Output the [X, Y] coordinate of the center of the cell containing the given text.  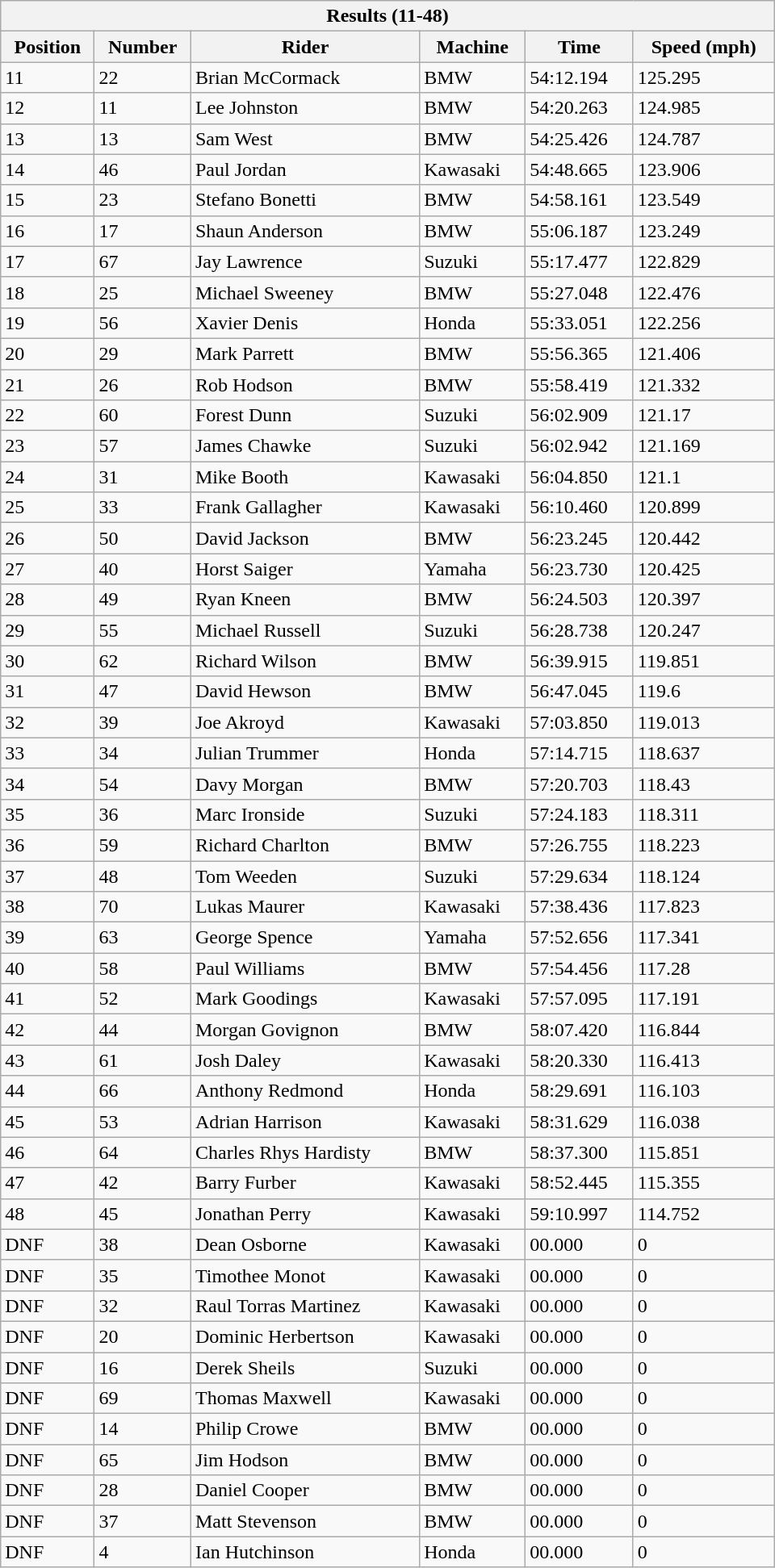
56:28.738 [580, 630]
Jonathan Perry [305, 1214]
60 [143, 416]
49 [143, 600]
Mark Goodings [305, 999]
Mike Booth [305, 477]
Richard Charlton [305, 845]
65 [143, 1460]
Stefano Bonetti [305, 200]
Morgan Govignon [305, 1030]
Richard Wilson [305, 661]
70 [143, 907]
Number [143, 47]
122.829 [704, 261]
57:03.850 [580, 722]
58 [143, 968]
115.355 [704, 1183]
12 [48, 108]
Daniel Cooper [305, 1491]
Xavier Denis [305, 323]
Michael Sweeney [305, 292]
Davy Morgan [305, 784]
55:56.365 [580, 353]
41 [48, 999]
58:31.629 [580, 1122]
52 [143, 999]
56:02.909 [580, 416]
59:10.997 [580, 1214]
120.442 [704, 538]
121.17 [704, 416]
54:12.194 [580, 77]
120.247 [704, 630]
David Hewson [305, 692]
30 [48, 661]
Results (11-48) [387, 16]
24 [48, 477]
61 [143, 1060]
18 [48, 292]
58:07.420 [580, 1030]
120.899 [704, 508]
66 [143, 1091]
117.341 [704, 938]
Raul Torras Martinez [305, 1306]
118.223 [704, 845]
59 [143, 845]
Barry Furber [305, 1183]
57:24.183 [580, 814]
124.985 [704, 108]
57:26.755 [580, 845]
123.906 [704, 169]
56:23.245 [580, 538]
119.6 [704, 692]
Rider [305, 47]
57:52.656 [580, 938]
63 [143, 938]
56:02.942 [580, 446]
Adrian Harrison [305, 1122]
Sam West [305, 139]
50 [143, 538]
121.1 [704, 477]
122.256 [704, 323]
57:54.456 [580, 968]
117.823 [704, 907]
Lee Johnston [305, 108]
Frank Gallagher [305, 508]
James Chawke [305, 446]
124.787 [704, 139]
Ryan Kneen [305, 600]
118.311 [704, 814]
121.406 [704, 353]
58:37.300 [580, 1152]
Tom Weeden [305, 876]
56:47.045 [580, 692]
123.549 [704, 200]
125.295 [704, 77]
Paul Jordan [305, 169]
43 [48, 1060]
54:25.426 [580, 139]
114.752 [704, 1214]
118.637 [704, 753]
53 [143, 1122]
115.851 [704, 1152]
15 [48, 200]
19 [48, 323]
27 [48, 569]
21 [48, 385]
58:52.445 [580, 1183]
Dean Osborne [305, 1244]
62 [143, 661]
56:39.915 [580, 661]
David Jackson [305, 538]
118.43 [704, 784]
54:48.665 [580, 169]
55:06.187 [580, 231]
121.169 [704, 446]
118.124 [704, 876]
120.397 [704, 600]
57:29.634 [580, 876]
69 [143, 1399]
Thomas Maxwell [305, 1399]
Julian Trummer [305, 753]
55 [143, 630]
55:33.051 [580, 323]
Speed (mph) [704, 47]
Charles Rhys Hardisty [305, 1152]
Machine [473, 47]
122.476 [704, 292]
Horst Saiger [305, 569]
55:58.419 [580, 385]
Anthony Redmond [305, 1091]
Shaun Anderson [305, 231]
58:20.330 [580, 1060]
Position [48, 47]
Philip Crowe [305, 1429]
57:57.095 [580, 999]
58:29.691 [580, 1091]
Josh Daley [305, 1060]
Mark Parrett [305, 353]
56:10.460 [580, 508]
Timothee Monot [305, 1275]
54 [143, 784]
4 [143, 1552]
Forest Dunn [305, 416]
54:20.263 [580, 108]
Marc Ironside [305, 814]
55:27.048 [580, 292]
116.844 [704, 1030]
Matt Stevenson [305, 1521]
57:38.436 [580, 907]
56:24.503 [580, 600]
119.851 [704, 661]
Derek Sheils [305, 1368]
117.28 [704, 968]
54:58.161 [580, 200]
67 [143, 261]
117.191 [704, 999]
57:14.715 [580, 753]
Lukas Maurer [305, 907]
Michael Russell [305, 630]
116.038 [704, 1122]
121.332 [704, 385]
Dominic Herbertson [305, 1336]
116.413 [704, 1060]
119.013 [704, 722]
Rob Hodson [305, 385]
Brian McCormack [305, 77]
57:20.703 [580, 784]
Jay Lawrence [305, 261]
57 [143, 446]
56 [143, 323]
55:17.477 [580, 261]
Ian Hutchinson [305, 1552]
Paul Williams [305, 968]
Time [580, 47]
George Spence [305, 938]
120.425 [704, 569]
123.249 [704, 231]
Jim Hodson [305, 1460]
64 [143, 1152]
116.103 [704, 1091]
56:23.730 [580, 569]
56:04.850 [580, 477]
Joe Akroyd [305, 722]
